Pinpoint the cell where the given text exists, returning its (x, y) midpoint coordinate. 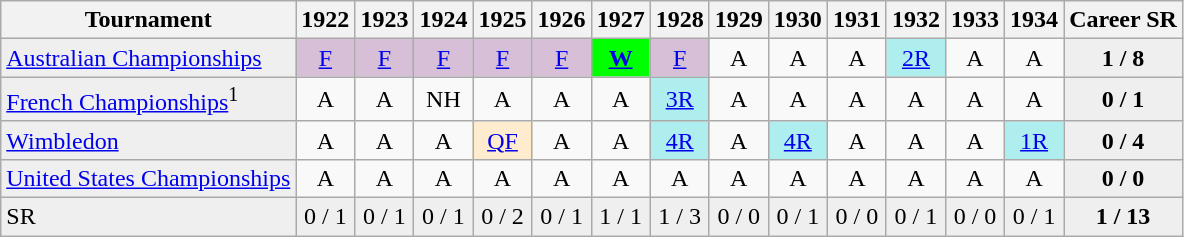
United States Championships (148, 178)
1922 (326, 20)
1924 (444, 20)
1930 (798, 20)
1923 (384, 20)
NH (444, 100)
1 / 1 (620, 217)
QF (502, 140)
Career SR (1124, 20)
1 / 13 (1124, 217)
1925 (502, 20)
1934 (1034, 20)
W (620, 58)
Tournament (148, 20)
0 / 4 (1124, 140)
3R (680, 100)
1926 (562, 20)
Wimbledon (148, 140)
1928 (680, 20)
Australian Championships (148, 58)
1931 (856, 20)
2R (916, 58)
1927 (620, 20)
French Championships1 (148, 100)
1932 (916, 20)
0 / 2 (502, 217)
1R (1034, 140)
1933 (974, 20)
1 / 3 (680, 217)
1 / 8 (1124, 58)
SR (148, 217)
1929 (738, 20)
